Identify which cell holds the provided text, then report its [X, Y] central coordinate. 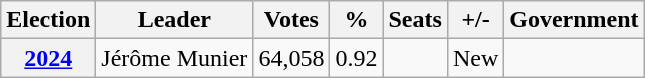
Seats [415, 20]
Leader [174, 20]
64,058 [292, 58]
+/- [475, 20]
Government [574, 20]
2024 [48, 58]
0.92 [356, 58]
Votes [292, 20]
Jérôme Munier [174, 58]
Election [48, 20]
New [475, 58]
% [356, 20]
